Extract the (X, Y) coordinate from the center of the cell holding the provided text.  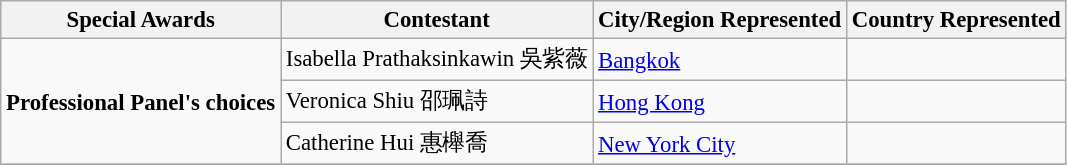
Veronica Shiu 邵珮詩 (436, 102)
New York City (720, 144)
Contestant (436, 20)
Country Represented (956, 20)
Isabella Prathaksinkawin 吳紫薇 (436, 60)
Bangkok (720, 60)
Catherine Hui 惠櫸喬 (436, 144)
Special Awards (141, 20)
Hong Kong (720, 102)
Professional Panel's choices (141, 102)
City/Region Represented (720, 20)
